Find where the given text appears and provide that cell's center as [x, y] coordinate. 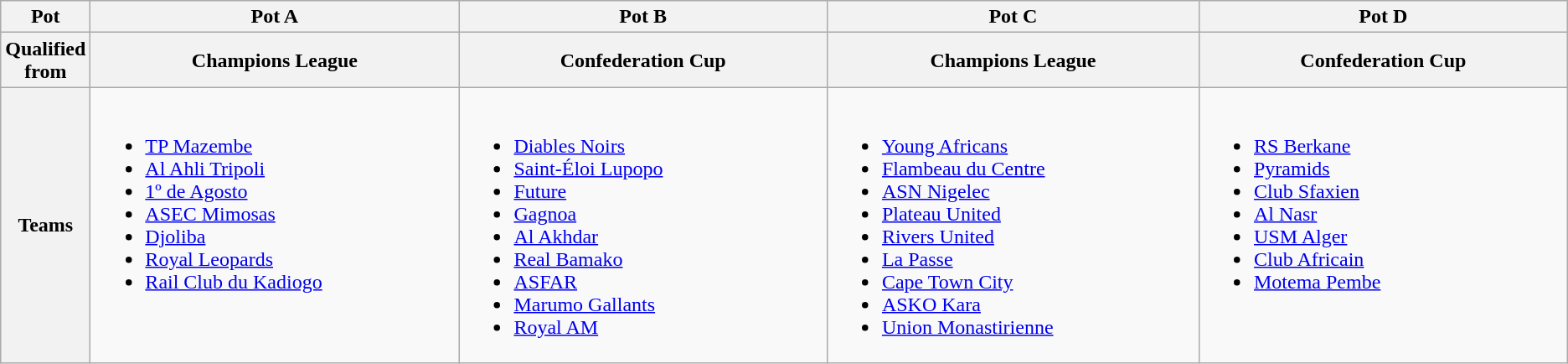
Pot [45, 17]
Pot C [1013, 17]
Pot B [643, 17]
TP Mazembe Al Ahli Tripoli 1º de Agosto ASEC Mimosas Djoliba Royal Leopards Rail Club du Kadiogo [275, 225]
Young Africans Flambeau du Centre ASN Nigelec Plateau United Rivers United La Passe Cape Town City ASKO Kara Union Monastirienne [1013, 225]
Pot D [1383, 17]
Pot A [275, 17]
RS Berkane Pyramids Club Sfaxien Al Nasr USM Alger Club Africain Motema Pembe [1383, 225]
Teams [45, 225]
Diables Noirs Saint-Éloi Lupopo Future Gagnoa Al Akhdar Real Bamako ASFAR Marumo Gallants Royal AM [643, 225]
Qualified from [45, 60]
